Determine the [X, Y] coordinate at the center of the cell enclosing the given text.  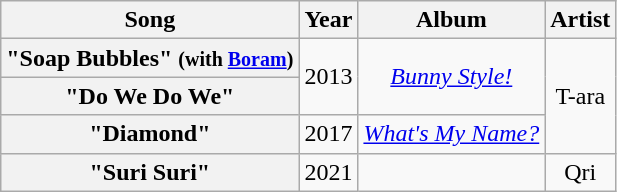
"Do We Do We" [150, 96]
Qri [580, 172]
T-ara [580, 96]
2021 [328, 172]
2017 [328, 134]
2013 [328, 77]
Album [452, 20]
Artist [580, 20]
Bunny Style! [452, 77]
Year [328, 20]
"Soap Bubbles" (with Boram) [150, 58]
Song [150, 20]
"Suri Suri" [150, 172]
What's My Name? [452, 134]
"Diamond" [150, 134]
